Return (x, y) of the center of cell containing provided text 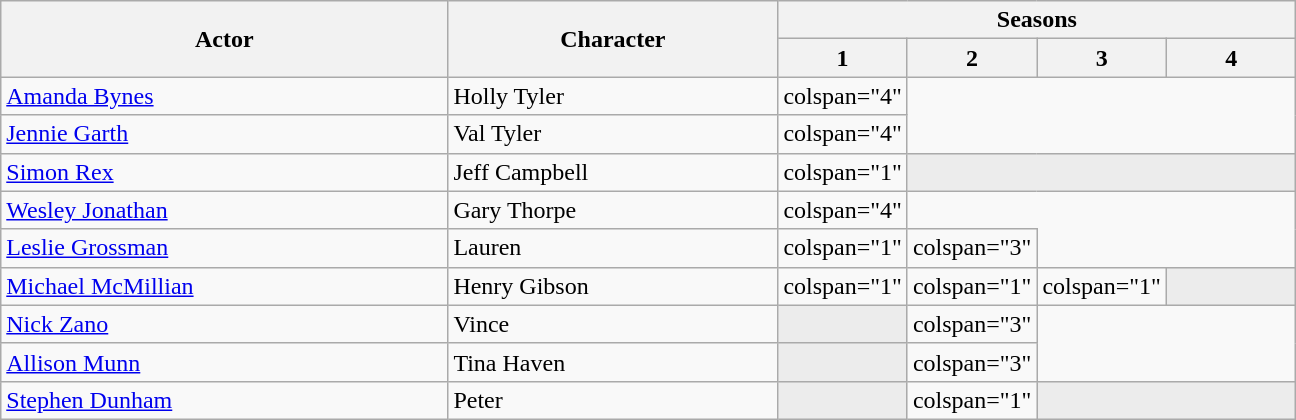
Nick Zano (224, 324)
Peter (613, 400)
Vince (613, 324)
Wesley Jonathan (224, 210)
Leslie Grossman (224, 248)
Tina Haven (613, 362)
Gary Thorpe (613, 210)
Actor (224, 39)
Michael McMillian (224, 286)
Amanda Bynes (224, 96)
Jeff Campbell (613, 172)
Character (613, 39)
Lauren (613, 248)
Henry Gibson (613, 286)
Allison Munn (224, 362)
Jennie Garth (224, 134)
Val Tyler (613, 134)
2 (972, 58)
3 (1102, 58)
Stephen Dunham (224, 400)
4 (1231, 58)
1 (843, 58)
Simon Rex (224, 172)
Holly Tyler (613, 96)
Seasons (1037, 20)
